Pinpoint the cell where the given text exists, returning its (x, y) midpoint coordinate. 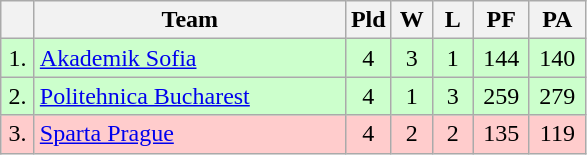
119 (557, 134)
PF (501, 20)
3. (18, 134)
PA (557, 20)
Sparta Prague (190, 134)
2. (18, 96)
144 (501, 58)
140 (557, 58)
Team (190, 20)
1. (18, 58)
Akademik Sofia (190, 58)
Politehnica Bucharest (190, 96)
L (452, 20)
Pld (368, 20)
279 (557, 96)
259 (501, 96)
W (412, 20)
135 (501, 134)
